Return [X, Y] of the center of cell containing provided text 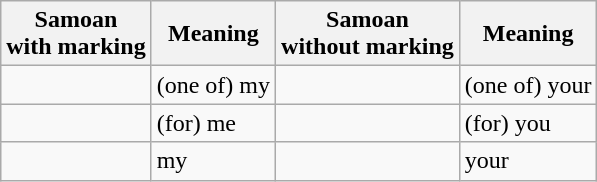
Samoanwithout marking [368, 34]
my [213, 161]
(one of) your [528, 85]
Samoanwith marking [76, 34]
(one of) my [213, 85]
(for) me [213, 123]
your [528, 161]
(for) you [528, 123]
